Output the (x, y) coordinate of the center of the cell containing the given text.  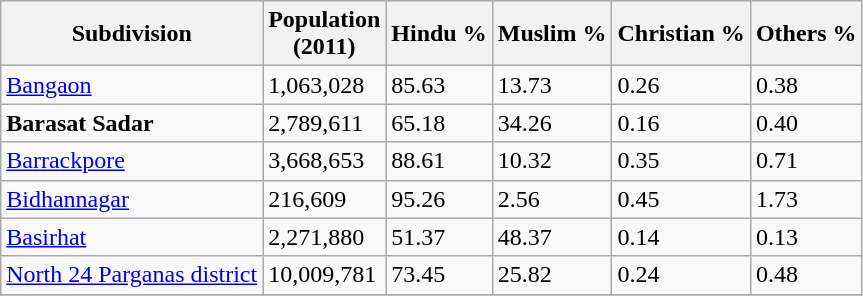
0.16 (681, 123)
10,009,781 (324, 275)
2,271,880 (324, 237)
0.48 (806, 275)
0.71 (806, 161)
Barrackpore (132, 161)
Christian % (681, 34)
0.40 (806, 123)
0.35 (681, 161)
Basirhat (132, 237)
95.26 (439, 199)
0.14 (681, 237)
0.38 (806, 85)
0.45 (681, 199)
0.26 (681, 85)
85.63 (439, 85)
1,063,028 (324, 85)
Bidhannagar (132, 199)
25.82 (552, 275)
2.56 (552, 199)
Bangaon (132, 85)
North 24 Parganas district (132, 275)
216,609 (324, 199)
13.73 (552, 85)
88.61 (439, 161)
34.26 (552, 123)
Others % (806, 34)
0.13 (806, 237)
10.32 (552, 161)
3,668,653 (324, 161)
Subdivision (132, 34)
73.45 (439, 275)
48.37 (552, 237)
Barasat Sadar (132, 123)
51.37 (439, 237)
Muslim % (552, 34)
Population(2011) (324, 34)
0.24 (681, 275)
2,789,611 (324, 123)
65.18 (439, 123)
Hindu % (439, 34)
1.73 (806, 199)
